Identify which cell holds the provided text, then report its [x, y] central coordinate. 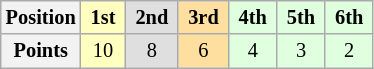
3 [301, 51]
5th [301, 17]
4th [253, 17]
3rd [203, 17]
8 [152, 51]
6 [203, 51]
Points [41, 51]
Position [41, 17]
6th [349, 17]
10 [104, 51]
2 [349, 51]
4 [253, 51]
1st [104, 17]
2nd [152, 17]
